Scan for the cell matching the given text and deliver its [x, y] coordinate at center. 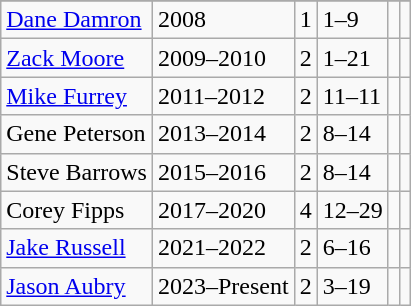
Jason Aubry [77, 286]
2015–2016 [223, 172]
11–11 [352, 96]
12–29 [352, 210]
6–16 [352, 248]
1–9 [352, 20]
Jake Russell [77, 248]
Gene Peterson [77, 134]
4 [306, 210]
2017–2020 [223, 210]
Zack Moore [77, 58]
Steve Barrows [77, 172]
2013–2014 [223, 134]
2021–2022 [223, 248]
2008 [223, 20]
3–19 [352, 286]
2023–Present [223, 286]
1–21 [352, 58]
Dane Damron [77, 20]
Mike Furrey [77, 96]
2009–2010 [223, 58]
2011–2012 [223, 96]
1 [306, 20]
Corey Fipps [77, 210]
